Extract the [X, Y] coordinate from the center of the cell holding the provided text.  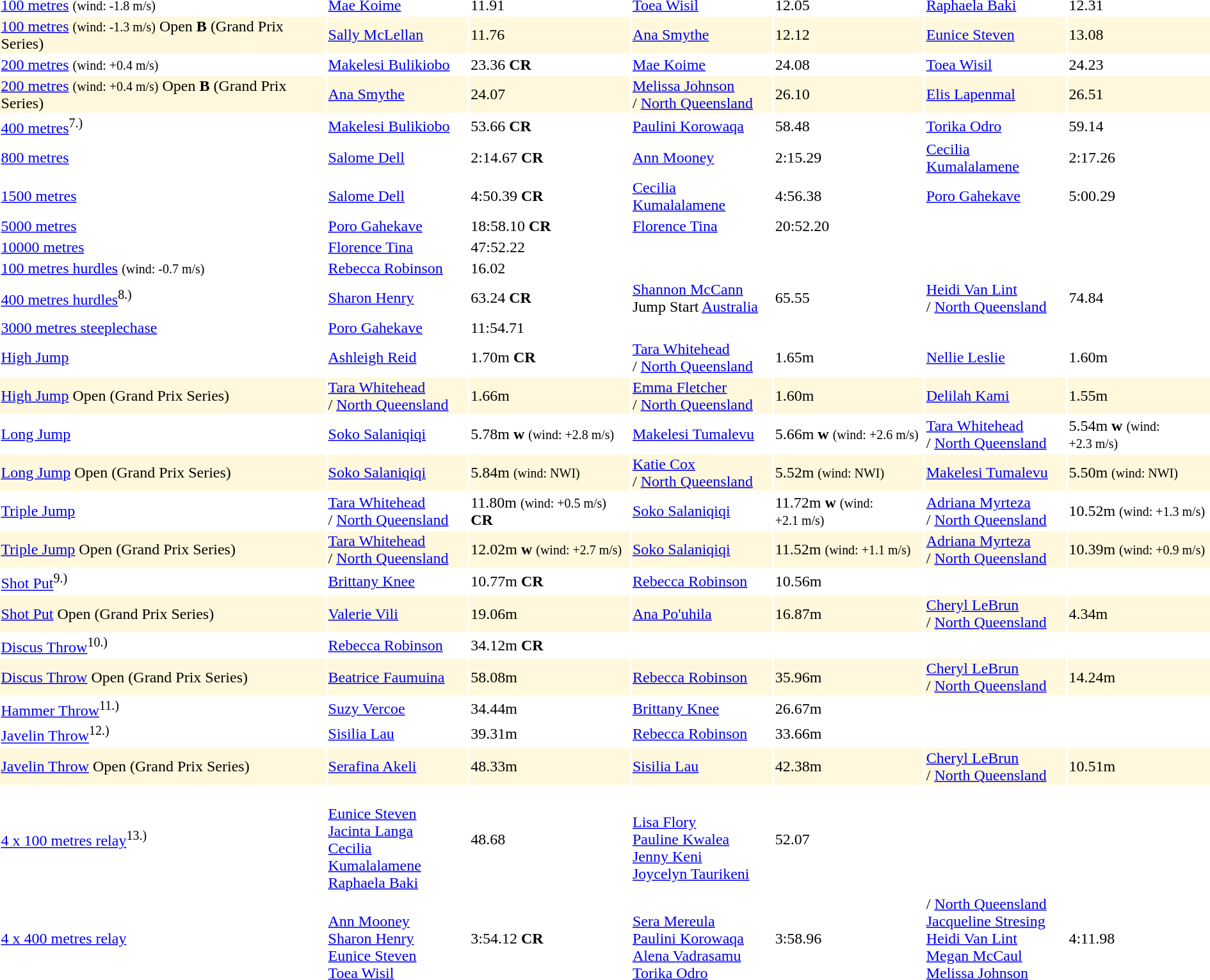
1500 metres [163, 196]
2:17.26 [1139, 157]
1.55m [1139, 396]
Beatrice Faumuina [398, 677]
10.52m (wind: +1.3 m/s) [1139, 511]
19.06m [550, 613]
11.76 [550, 35]
20:52.20 [849, 226]
52.07 [849, 839]
11.52m (wind: +1.1 m/s) [849, 549]
58.48 [849, 126]
39.31m [550, 734]
18:58.10 CR [550, 226]
4:56.38 [849, 196]
26.67m [849, 709]
5.52m (wind: NWI) [849, 472]
4:50.39 CR [550, 196]
65.55 [849, 298]
Long Jump [163, 434]
Paulini Korowaqa [702, 126]
Torika Odro [996, 126]
13.08 [1139, 35]
Shannon McCann Jump Start Australia [702, 298]
63.24 CR [550, 298]
800 metres [163, 157]
1.65m [849, 357]
Shot Put Open (Grand Prix Series) [163, 613]
16.87m [849, 613]
48.68 [550, 839]
100 metres hurdles (wind: -0.7 m/s) [163, 268]
2:15.29 [849, 157]
Javelin Throw Open (Grand Prix Series) [163, 766]
Discus Throw Open (Grand Prix Series) [163, 677]
Hammer Throw11.) [163, 709]
400 metres hurdles8.) [163, 298]
4.34m [1139, 613]
11:54.71 [550, 328]
Serafina Akeli [398, 766]
34.44m [550, 709]
3000 metres steeplechase [163, 328]
47:52.22 [550, 247]
Ann Mooney [702, 157]
26.10 [849, 95]
23.36 CR [550, 65]
42.38m [849, 766]
58.08m [550, 677]
Nellie Leslie [996, 357]
26.51 [1139, 95]
Eunice StevenJacinta LangaCecilia KumalalameneRaphaela Baki [398, 839]
74.84 [1139, 298]
24.08 [849, 65]
Sharon Henry [398, 298]
10.56m [849, 581]
10.77m CR [550, 581]
11.80m (wind: +0.5 m/s) CR [550, 511]
16.02 [550, 268]
48.33m [550, 766]
Emma Fletcher / North Queensland [702, 396]
Triple Jump Open (Grand Prix Series) [163, 549]
1.70m CR [550, 357]
Lisa FloryPauline KwaleaJenny KeniJoycelyn Taurikeni [702, 839]
Sally McLellan [398, 35]
12.02m w (wind: +2.7 m/s) [550, 549]
5.54m w (wind: +2.3 m/s) [1139, 434]
5:00.29 [1139, 196]
High Jump [163, 357]
200 metres (wind: +0.4 m/s) [163, 65]
4 x 100 metres relay13.) [163, 839]
Suzy Vercoe [398, 709]
Shot Put9.) [163, 581]
Toea Wisil [996, 65]
53.66 CR [550, 126]
5.66m w (wind: +2.6 m/s) [849, 434]
400 metres7.) [163, 126]
12.12 [849, 35]
Melissa Johnson / North Queensland [702, 95]
33.66m [849, 734]
Javelin Throw12.) [163, 734]
14.24m [1139, 677]
24.07 [550, 95]
5000 metres [163, 226]
Long Jump Open (Grand Prix Series) [163, 472]
Katie Cox / North Queensland [702, 472]
Heidi Van Lint / North Queensland [996, 298]
High Jump Open (Grand Prix Series) [163, 396]
100 metres (wind: -1.3 m/s) Open B (Grand Prix Series) [163, 35]
Ana Po'uhila [702, 613]
24.23 [1139, 65]
11.72m w (wind: +2.1 m/s) [849, 511]
10.51m [1139, 766]
34.12m CR [550, 645]
5.84m (wind: NWI) [550, 472]
Mae Koime [702, 65]
10000 metres [163, 247]
5.50m (wind: NWI) [1139, 472]
Triple Jump [163, 511]
Delilah Kami [996, 396]
2:14.67 CR [550, 157]
Discus Throw10.) [163, 645]
Ashleigh Reid [398, 357]
Eunice Steven [996, 35]
35.96m [849, 677]
59.14 [1139, 126]
Elis Lapenmal [996, 95]
10.39m (wind: +0.9 m/s) [1139, 549]
Valerie Vili [398, 613]
1.66m [550, 396]
5.78m w (wind: +2.8 m/s) [550, 434]
200 metres (wind: +0.4 m/s) Open B (Grand Prix Series) [163, 95]
